For the text-containing cell, return its midpoint in [X, Y] coordinate format. 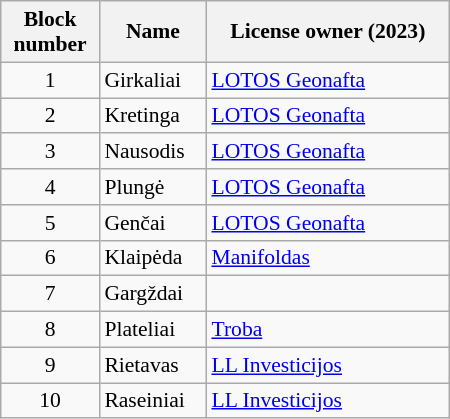
Kretinga [152, 116]
Plungė [152, 187]
Troba [328, 330]
Manifoldas [328, 258]
6 [50, 258]
5 [50, 223]
License owner (2023) [328, 32]
4 [50, 187]
3 [50, 152]
Girkaliai [152, 80]
7 [50, 294]
Klaipėda [152, 258]
Rietavas [152, 365]
Nausodis [152, 152]
Plateliai [152, 330]
1 [50, 80]
2 [50, 116]
10 [50, 401]
Gargždai [152, 294]
Name [152, 32]
Blocknumber [50, 32]
Genčai [152, 223]
9 [50, 365]
Raseiniai [152, 401]
8 [50, 330]
